From the cell containing the given text, extract its center point as [X, Y] coordinate. 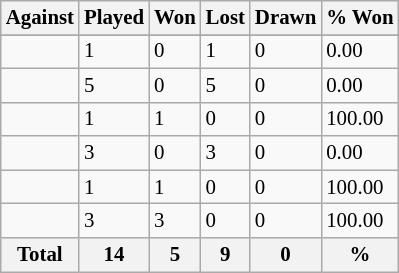
Played [114, 18]
Total [40, 255]
% Won [360, 18]
Against [40, 18]
Drawn [286, 18]
Won [175, 18]
Lost [226, 18]
9 [226, 255]
14 [114, 255]
% [360, 255]
